Pinpoint the cell where the given text exists, returning its [X, Y] midpoint coordinate. 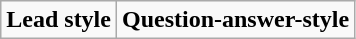
Lead style [59, 20]
Question-answer-style [235, 20]
